Extract the [X, Y] coordinate from the center of the cell holding the provided text.  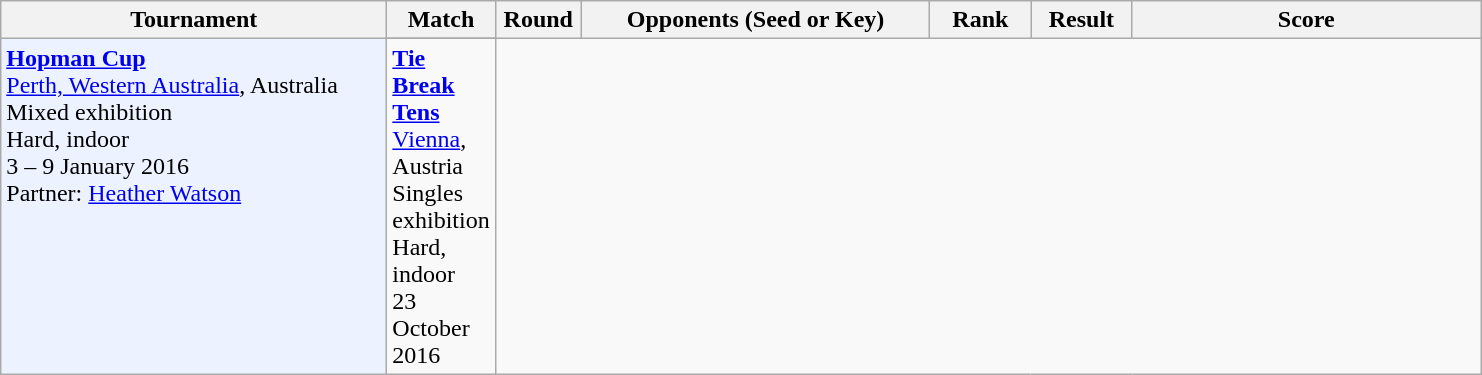
Round [538, 20]
Tie Break Tens Vienna, AustriaSingles exhibitionHard, indoor23 October 2016 [441, 206]
Result [1082, 20]
Tournament [194, 20]
Score [1306, 20]
Opponents (Seed or Key) [756, 20]
Match [441, 20]
Hopman Cup Perth, Western Australia, AustraliaMixed exhibitionHard, indoor3 – 9 January 2016Partner: Heather Watson [194, 206]
Rank [980, 20]
